Return (x, y) of the center of cell containing provided text 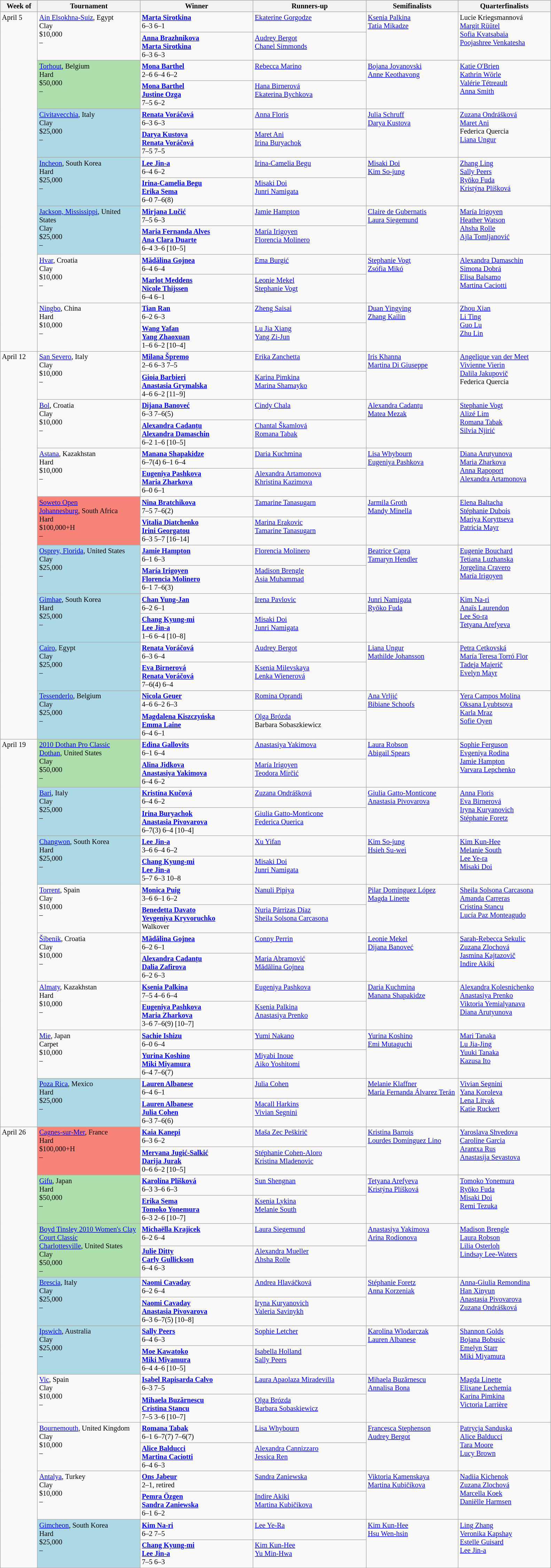
Boyd Tinsley 2010 Women's Clay Court Classic Charlottesville, United States Clay $50,000 – (89, 1250)
Francesca Stephenson Audrey Bergot (412, 1447)
Indire Akiki Martina Kubičíkova (310, 1505)
Anastasiya Yakimova (310, 749)
Ema Burgić (310, 264)
Mona Barthel 2–6 6–4 6–2 (197, 70)
Sandra Zaniewska (310, 1481)
Edina Gallovits 6–1 6–4 (197, 749)
Daria Kuchmina Manana Shapakidze (412, 1005)
Sachie Ishizu 6–0 6–4 (197, 1040)
Chang Kyung-mi Lee Jin-a 7–5 6–3 (197, 1554)
Kim Kun-Hee Hsu Wen-hsin (412, 1543)
2010 Dothan Pro Classic Dothan, United States Clay $50,000 – (89, 763)
Stephanie Vogt Alizé Lim Romana Tabak Silvia Njirić (505, 424)
Zhou Xian Li Ting Guo Lu Zhu Lin (505, 327)
Alexandra Kolesnichenko Anastasiya Prenko Viktoria Yemialyanava Diana Arutyunova (505, 1005)
Isabella Holland Sally Peers (310, 1360)
Bournemouth, United Kingdom Clay $10,000 – (89, 1447)
Nicola Geuer 4–6 6–2 6–3 (197, 700)
Isabel Rapisarda Calvo 6–3 7–5 (197, 1384)
Jamie Hampton 6–1 6–3 (197, 555)
Winner (197, 6)
Maret Ani Irina Buryachok (310, 143)
Pemra Özgen Sandra Zaniewska 6–1 6–2 (197, 1505)
April 5 (19, 182)
Macall Harkins Vivian Segnini (310, 1113)
Magda Linette Elixane Lechemia Karina Pimkina Victoria Larrière (505, 1398)
Chan Yung-Jan 6–2 6–1 (197, 604)
Olga Brózda Barbara Sobaskiewicz (310, 1408)
San Severo, Italy Clay $10,000 – (89, 375)
Zhang Ling Sally Peers Ryōko Fuda Kristýna Plíšková (505, 182)
Yurina Koshino Emi Mutaguchi (412, 1054)
Vitalia Diatchenko Irini Georgatou 6–3 5–7 [16–14] (197, 531)
Renata Voráčová 6–3 6–3 (197, 119)
Yaroslava Shvedova Caroline Garcia Arantxa Rus Anastasija Sevastova (505, 1151)
Stephanie Vogt Zsófia Mikó (412, 278)
Vivian Segnini Yana Koroleva Lena Litvak Katie Ruckert (505, 1102)
Sarah-Rebecca Sekulic Zuzana Zlochová Jasmina Kajtazovič Indire Akiki (505, 957)
Anna-Giulia Remondina Han Xinyun Anastasia Pivovarova Zuzana Ondrášková (505, 1301)
Xu Yifan (310, 846)
Mirjana Lučić 7–5 6–3 (197, 216)
Alexandra Damaschin Simona Dobrá Elisa Balsamo Martina Caciotti (505, 278)
Mie, Japan Carpet $10,000 – (89, 1054)
Jackson, Mississippi, United States Clay $25,000 – (89, 230)
Yurina Koshino Miki Miyamura 6–4 7–6(7) (197, 1064)
Ons Jabeur 2–1, retired (197, 1481)
Kim Kun-Hee Melanie South Lee Ye-ra Misaki Doi (505, 860)
April 19 (19, 933)
Lauren Albanese 6–4 6–1 (197, 1088)
Eva Birnerová Renata Voráčová 7–6(4) 6–4 (197, 676)
Petra Cetkovská María Teresa Torró Flor Tadeja Majerič Evelyn Mayr (505, 666)
Sheila Solsona Carcasona Amanda Carreras Cristina Stancu Lucía Paz Monteagudo (505, 909)
Lucie Kriegsmannová Margit Rüütel Sofia Kvatsabaia Poojashree Venkatesha (505, 36)
Mihaela Buzărnescu Cristina Stancu 7–5 3–6 [10–7] (197, 1408)
Iris Khanna Martina Di Giuseppe (412, 375)
Erika Zanchetta (310, 361)
Iryna Kuryanovich Valeria Savinykh (310, 1311)
Lauren Albanese Julia Cohen 6–3 7–6(6) (197, 1113)
Brescia, Italy Clay $25,000 – (89, 1301)
Zuzana Ondrášková (310, 797)
Stéphanie Foretz Anna Korzeniak (412, 1301)
Leonie Mekel Dijana Banoveć (412, 957)
Almaty, Kazakhstan Hard $10,000 – (89, 1005)
Sally Peers 6–4 6–3 (197, 1336)
Moe Kawatoko Miki Miyamura 6–4 4–6 [10–5] (197, 1360)
Miyabi Inoue Aiko Yoshitomi (310, 1064)
Zuzana Ondrášková Maret Ani Federica Quercia Liana Ungur (505, 133)
Runners-up (310, 6)
Alexandra Mueller Ahsha Rolle (310, 1261)
Anna Floris Eva Birnerová Iryna Kuryanovich Stéphanie Foretz (505, 811)
Sophie Ferguson Evgeniya Rodina Jamie Hampton Varvara Lepchenko (505, 763)
Romina Oprandi (310, 700)
Maria Abramović Mădălina Gojnea (310, 967)
Marta Sirotkina 6–3 6–1 (197, 22)
Alexandra Cadanțu Dalia Zafirova 6–2 6–3 (197, 967)
Mădălina Gojnea 6–2 6–1 (197, 943)
Ningbo, China Hard $10,000 – (89, 327)
Michaëlla Krajicek 6–2 6–4 (197, 1235)
Maria Fernanda Alves Ana Clara Duarte 6–4 3–6 [10–5] (197, 240)
Gimhae, South Korea Hard $25,000 – (89, 618)
Rebecca Marino (310, 70)
Kim Na-ri Anaïs Laurendon Lee So-ra Tetyana Arefyeva (505, 618)
María Irigoyen Heather Watson Ahsha Rolle Ajla Tomljanović (505, 230)
Tomoko Yonemura Ryōko Fuda Misaki Doi Remi Tezuka (505, 1200)
Lisa Whybourn Eugeniya Pashkova (412, 472)
Kim So-jung Hsieh Su-wei (412, 860)
Viktoria Kamenskaya Martina Kubičíkova (412, 1495)
Bojana Jovanovski Anne Keothavong (412, 84)
Tetyana Arefyeva Kristýna Plíšková (412, 1200)
María Irigoyen Florencia Molinero 6–1 7–6(3) (197, 579)
Daria Kuchmina (310, 458)
Maša Zec Peškirič (310, 1137)
Shannon Golds Bojana Bobusic Emelyn Starr Miki Miyamura (505, 1350)
Vic, Spain Clay $10,000 – (89, 1398)
Marlot Meddens Nicole Thijssen 6–4 6–1 (197, 288)
Antalya, Turkey Clay $10,000 – (89, 1495)
Ksenia Palkina 7–5 4–6 6–4 (197, 991)
Yumi Nakano (310, 1040)
Gifu, Japan Hard $50,000 – (89, 1200)
Leonie Mekel Stephanie Vogt (310, 288)
Laura Siegemund (310, 1235)
Lee Jin-a 6–4 6–2 (197, 167)
Osprey, Florida, United States Clay $25,000 – (89, 569)
Mari Tanaka Lu Jia-Jing Yuuki Tanaka Kazusa Ito (505, 1054)
April 26 (19, 1347)
Ksenia Lykina Melanie South (310, 1209)
Torhout, Belgium Hard $50,000 – (89, 84)
Melanie Klaffner María Fernanda Álvarez Terán (412, 1102)
Andrea Hlaváčková (310, 1287)
Magdalena Kiszczyńska Emma Laine 6–4 6–1 (197, 725)
Eugeniya Pashkova Maria Zharkova 6–0 6–1 (197, 482)
Alina Jidkova Anastasiya Yakimova 6–4 6–2 (197, 773)
Alexandra Artamonova Khristina Kazimova (310, 482)
Angelique van der Meet Vivienne Vierin Dalila Jakupovič Federica Quercia (505, 375)
Misaki Doi Kim So-jung (412, 182)
Jamie Hampton (310, 216)
Kim Na-ri 6–2 7–5 (197, 1529)
Kristina Barrois Lourdes Domínguez Lino (412, 1151)
Laura Apaolaza Miradevilla (310, 1384)
Week of (19, 6)
Incheon, South Korea Hard $25,000 – (89, 182)
Cindy Chala (310, 409)
Anna Brazhnikova Marta Sirotkina 6–3 6–3 (197, 46)
Changwon, South Korea Hard $25,000 – (89, 860)
Beatrice Capra Tamaryn Hendler (412, 569)
Lee Ye-Ra (310, 1529)
Alexandra Cannizzaro Jessica Ren (310, 1457)
Sun Shengnan (310, 1185)
Semifinalists (412, 6)
Gioia Barbieri Anastasia Grymalska 4–6 6–2 [11–9] (197, 385)
Mervana Jugić-Salkić Darija Jurak 0–6 6–2 [10–5] (197, 1161)
Diana Arutyunova Maria Zharkova Anna Rapoport Alexandra Artamonova (505, 472)
María Irigoyen Florencia Molinero (310, 240)
Giulia Gatto-Monticone Anastasia Pivovarova (412, 811)
Irina Buryachok Anastasia Pivovarova 6–7(3) 6–4 [10–4] (197, 822)
Audrey Bergot Chanel Simmonds (310, 46)
Katie O'Brien Kathrin Wörle Valérie Tétreault Anna Smith (505, 84)
Romana Tabak 6–1 6–7(7) 7–6(7) (197, 1432)
Karolina Wlodarczak Lauren Albanese (412, 1350)
Nuria Párrizas Díaz Sheila Solsona Carcasona (310, 918)
Tessenderlo, Belgium Clay $25,000 – (89, 715)
Ain Elsokhna-Suiz, Egypt Clay $10,000 – (89, 36)
Nanuli Pipiya (310, 894)
Irena Pavlovic (310, 604)
Conny Perrin (310, 943)
Ana Vrljić Bibiane Schoofs (412, 715)
Sophie Letcher (310, 1336)
Ipswich, Australia Clay $25,000 – (89, 1350)
Benedetta Davato Yevgeniya Kryvoruchko Walkover (197, 918)
Bari, Italy Clay $25,000 – (89, 811)
Karina Pimkina Marina Shamayko (310, 385)
Manana Shapakidze 6–7(4) 6–1 6–4 (197, 458)
Naomi Cavaday 6–2 6–4 (197, 1287)
Yera Campos Molina Oksana Lyubtsova Karla Mraz Sofie Oyen (505, 715)
Eugenie Bouchard Tetiana Luzhanska Jorgelina Cravero María Irigoyen (505, 569)
Poza Rica, Mexico Hard $25,000 – (89, 1102)
Lu Jia Xiang Yang Zi-Jun (310, 337)
Bol, Croatia Clay $10,000 – (89, 424)
Julie Ditty Carly Gullickson 6–4 6–3 (197, 1261)
Stéphanie Cohen-Aloro Kristina Mladenovic (310, 1161)
Ksenia Palkina Anastasiya Prenko (310, 1016)
Alexandra Cadanțu Matea Mezak (412, 424)
Liana Ungur Mathilde Johansson (412, 666)
Irina-Camelia Begu (310, 167)
Milana Špremo 2–6 6–3 7–5 (197, 361)
Erika Sema Tomoko Yonemura 6–3 2–6 [10–7] (197, 1209)
Julia Cohen (310, 1088)
Alexandra Cadanțu Alexandra Damaschin 6–2 1–6 [10–5] (197, 434)
Darya Kustova Renata Voráčová 7–5 7–5 (197, 143)
Irina-Camelia Begu Erika Sema 6–0 7–6(8) (197, 192)
Soweto Open Johannesburg, South Africa Hard $100,000+H – (89, 520)
Zheng Saisai (310, 313)
Chantal Škamlová Romana Tabak (310, 434)
Olga Brózda Barbara Sobaszkiewicz (310, 725)
Astana, Kazakhstan Hard $10,000 – (89, 472)
Giulia Gatto-Monticone Federica Querica (310, 822)
Audrey Bergot (310, 652)
Junri Namigata Ryōko Fuda (412, 618)
Karolína Plíšková 6–3 3–6 6–3 (197, 1185)
Florencia Molinero (310, 555)
Ksenia Palkina Tatia Mikadze (412, 36)
Šibenik, Croatia Clay $10,000 – (89, 957)
Monica Puig 3–6 6–1 6–2 (197, 894)
Civitavecchia, Italy Clay $25,000 – (89, 133)
Cairo, Egypt Clay $25,000 – (89, 666)
Gimcheon, South Korea Hard $25,000 – (89, 1543)
Laura Robson Abigail Spears (412, 763)
Lee Jin-a 3–6 6–4 6–2 (197, 846)
Tamarine Tanasugarn (310, 507)
Kristína Kučová 6–4 6–2 (197, 797)
Tian Ran 6–2 6–3 (197, 313)
Marina Erakovic Tamarine Tanasugarn (310, 531)
Patrycja Sanduska Alice Balducci Tara Moore Lucy Brown (505, 1447)
Ling Zhang Veronika Kapshay Estelle Guisard Lee Jin-a (505, 1543)
Hana Birnerová Ekaterina Bychkova (310, 95)
Chang Kyung-mi Lee Jin-a 5–7 6–3 10–8 (197, 870)
Kim Kun-Hee Yu Min-Hwa (310, 1554)
Anna Floris (310, 119)
Nina Bratchikova 7–5 7–6(2) (197, 507)
Eugeniya Pashkova Maria Zharkova 3–6 7–6(9) [10–7] (197, 1016)
Madison Brengle Asia Muhammad (310, 579)
Eugeniya Pashkova (310, 991)
Torrent, Spain Clay $10,000 – (89, 909)
April 12 (19, 545)
Quarterfinalists (505, 6)
Pilar Domínguez López Magda Linette (412, 909)
Dijana Banoveć 6–3 7–6(5) (197, 409)
Madison Brengle Laura Robson Lilia Osterloh Lindsay Lee-Waters (505, 1250)
Mădălina Gojnea 6–4 6–4 (197, 264)
Ekaterine Gorgodze (310, 22)
Jarmila Groth Mandy Minella (412, 520)
Mihaela Buzărnescu Annalisa Bona (412, 1398)
Cagnes-sur-Mer, France Hard $100,000+H – (89, 1151)
Julia Schruff Darya Kustova (412, 133)
Hvar, Croatia Clay $10,000 – (89, 278)
Nadiia Kichenok Zuzana Zlochová Marcella Koek Daniëlle Harmsen (505, 1495)
Tournament (89, 6)
Lisa Whybourn (310, 1432)
Naomi Cavaday Anastasia Pivovarova 6–3 6–7(5) [10–8] (197, 1311)
Elena Baltacha Stéphanie Dubois Mariya Koryttseva Patricia Mayr (505, 520)
Renata Voráčová 6–3 6–4 (197, 652)
Kaia Kanepi 6–3 6–2 (197, 1137)
María Irigoyen Teodora Mirčić (310, 773)
Ksenia Milevskaya Lenka Wienerová (310, 676)
Wang Yafan Yang Zhaoxuan 1–6 6–2 [10–4] (197, 337)
Claire de Gubernatis Laura Siegemund (412, 230)
Duan Yingying Zhang Kailin (412, 327)
Chang Kyung-mi Lee Jin-a 1–6 6–4 [10–8] (197, 628)
Mona Barthel Justine Ozga 7–5 6–2 (197, 95)
Alice Balducci Martina Caciotti 6–4 6–3 (197, 1457)
Anastasiya Yakimova Arina Rodionova (412, 1250)
